Return the [X, Y] coordinate for the center point of the cell that contains the specified text.  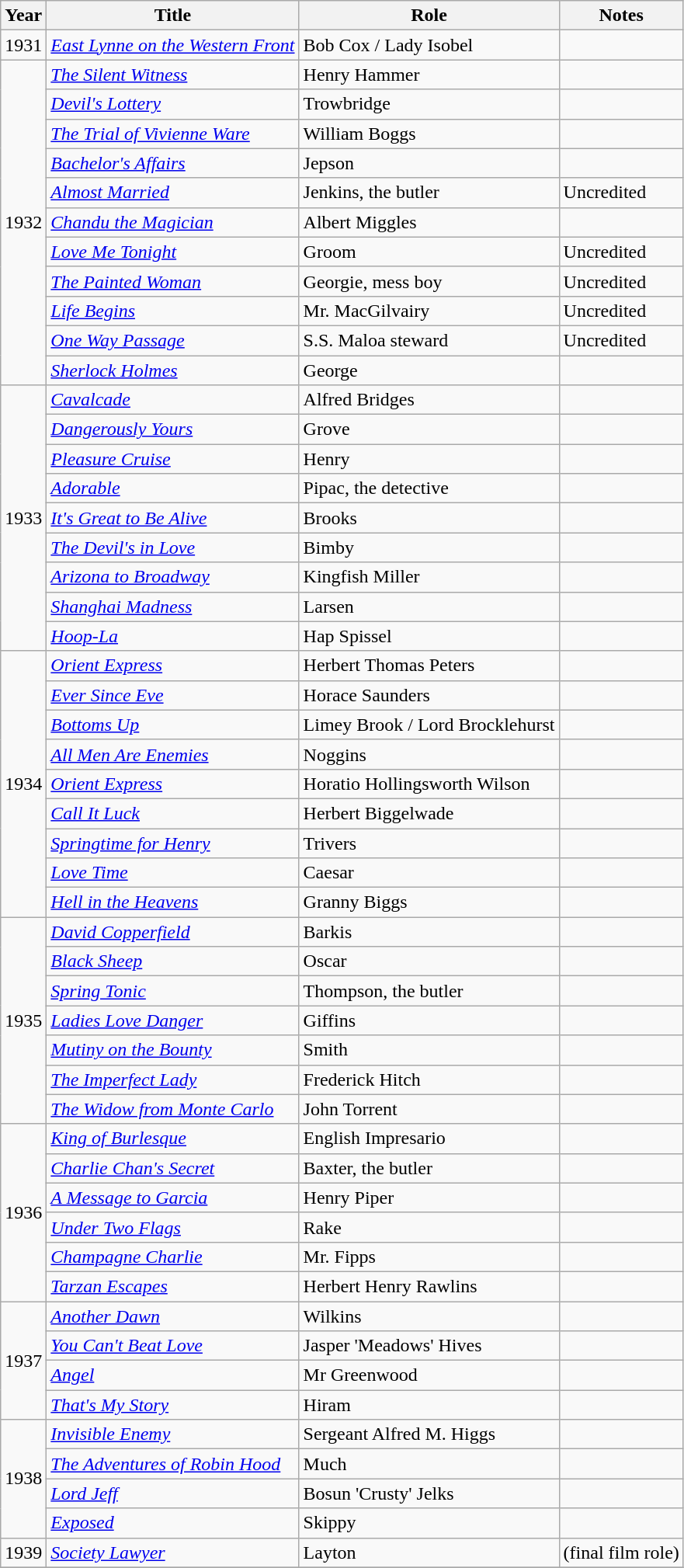
Black Sheep [172, 961]
Herbert Biggelwade [429, 813]
Spring Tonic [172, 991]
Noggins [429, 754]
Almost Married [172, 193]
Exposed [172, 1523]
Herbert Thomas Peters [429, 666]
Devil's Lottery [172, 104]
Henry [429, 459]
Adorable [172, 488]
Baxter, the butler [429, 1168]
Charlie Chan's Secret [172, 1168]
Georgie, mess boy [429, 281]
Ladies Love Danger [172, 1020]
Grove [429, 429]
Albert Miggles [429, 222]
Trivers [429, 843]
Lord Jeff [172, 1493]
1938 [23, 1479]
David Copperfield [172, 932]
1937 [23, 1361]
Granny Biggs [429, 902]
Horatio Hollingsworth Wilson [429, 784]
Under Two Flags [172, 1227]
Henry Hammer [429, 75]
Mr. MacGilvairy [429, 311]
The Widow from Monte Carlo [172, 1109]
The Adventures of Robin Hood [172, 1464]
William Boggs [429, 134]
Life Begins [172, 311]
Jasper 'Meadows' Hives [429, 1346]
Bachelor's Affairs [172, 163]
Tarzan Escapes [172, 1286]
Jenkins, the butler [429, 193]
1935 [23, 1020]
Love Me Tonight [172, 252]
Chandu the Magician [172, 222]
All Men Are Enemies [172, 754]
Skippy [429, 1523]
Larsen [429, 607]
John Torrent [429, 1109]
One Way Passage [172, 340]
Angel [172, 1375]
Henry Piper [429, 1198]
Alfred Bridges [429, 400]
Society Lawyer [172, 1552]
Mutiny on the Bounty [172, 1050]
Mr Greenwood [429, 1375]
Bottoms Up [172, 725]
Caesar [429, 873]
The Trial of Vivienne Ware [172, 134]
1939 [23, 1552]
Love Time [172, 873]
Oscar [429, 961]
A Message to Garcia [172, 1198]
Trowbridge [429, 104]
The Silent Witness [172, 75]
Ever Since Eve [172, 695]
Another Dawn [172, 1316]
Title [172, 16]
Sergeant Alfred M. Higgs [429, 1434]
1936 [23, 1212]
Limey Brook / Lord Brocklehurst [429, 725]
George [429, 370]
Bob Cox / Lady Isobel [429, 45]
Frederick Hitch [429, 1080]
Role [429, 16]
Hiram [429, 1405]
Groom [429, 252]
Bimby [429, 548]
Champagne Charlie [172, 1257]
Bosun 'Crusty' Jelks [429, 1493]
Cavalcade [172, 400]
Brooks [429, 518]
Notes [621, 16]
Hell in the Heavens [172, 902]
That's My Story [172, 1405]
The Devil's in Love [172, 548]
Mr. Fipps [429, 1257]
Hoop-La [172, 636]
Pleasure Cruise [172, 459]
East Lynne on the Western Front [172, 45]
Wilkins [429, 1316]
Thompson, the butler [429, 991]
Giffins [429, 1020]
It's Great to Be Alive [172, 518]
Dangerously Yours [172, 429]
Sherlock Holmes [172, 370]
1934 [23, 784]
Hap Spissel [429, 636]
Arizona to Broadway [172, 577]
Kingfish Miller [429, 577]
Herbert Henry Rawlins [429, 1286]
Shanghai Madness [172, 607]
Horace Saunders [429, 695]
English Impresario [429, 1139]
Much [429, 1464]
Pipac, the detective [429, 488]
1932 [23, 222]
Invisible Enemy [172, 1434]
Jepson [429, 163]
You Can't Beat Love [172, 1346]
The Painted Woman [172, 281]
Layton [429, 1552]
The Imperfect Lady [172, 1080]
Call It Luck [172, 813]
Year [23, 16]
Smith [429, 1050]
Springtime for Henry [172, 843]
1931 [23, 45]
King of Burlesque [172, 1139]
1933 [23, 519]
Barkis [429, 932]
(final film role) [621, 1552]
Rake [429, 1227]
S.S. Maloa steward [429, 340]
